Return (X, Y) of the center of cell containing provided text 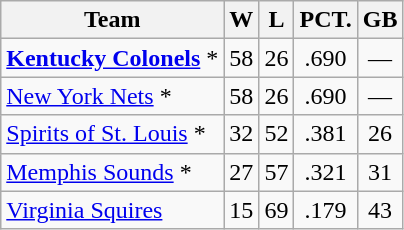
Virginia Squires (112, 210)
Team (112, 20)
57 (276, 172)
.321 (326, 172)
Memphis Sounds * (112, 172)
Spirits of St. Louis * (112, 134)
31 (380, 172)
32 (242, 134)
.179 (326, 210)
15 (242, 210)
New York Nets * (112, 96)
.381 (326, 134)
43 (380, 210)
PCT. (326, 20)
L (276, 20)
27 (242, 172)
69 (276, 210)
W (242, 20)
52 (276, 134)
Kentucky Colonels * (112, 58)
GB (380, 20)
